Return [X, Y] of the center of cell containing provided text 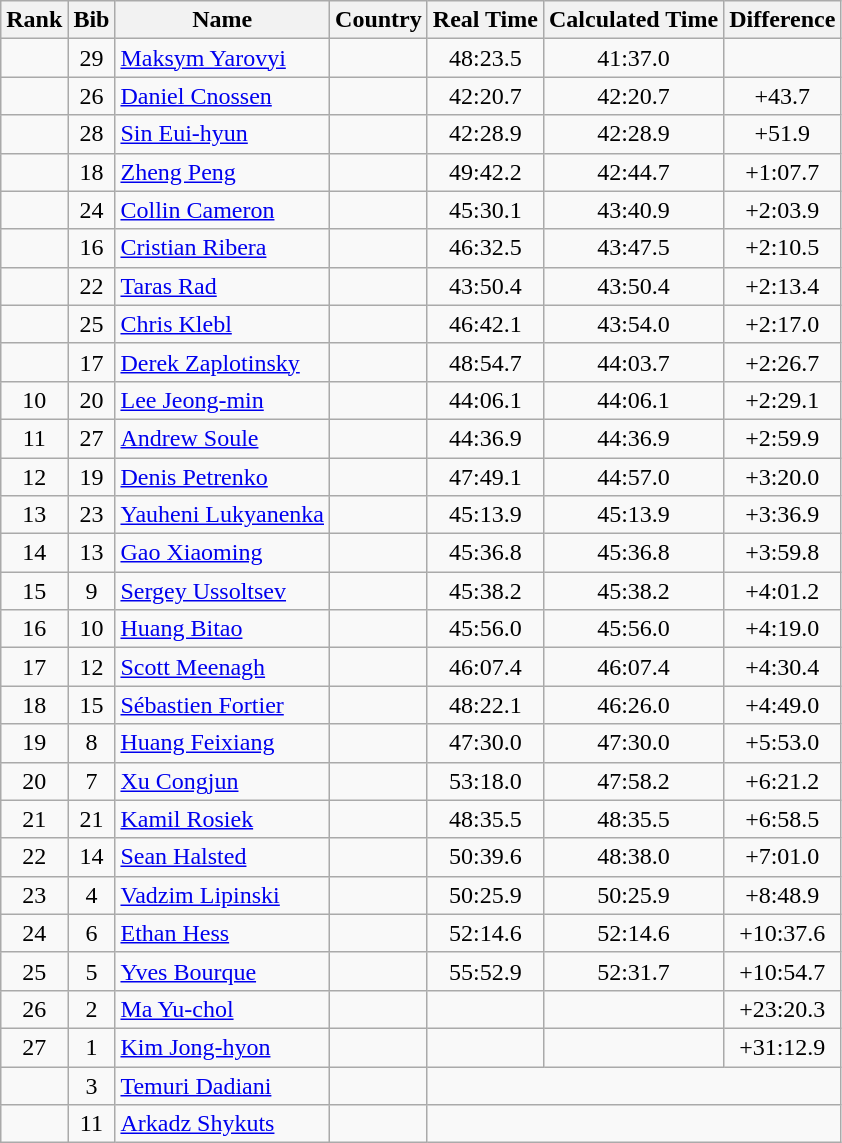
Vadzim Lipinski [222, 895]
47:49.1 [485, 477]
Calculated Time [633, 20]
+2:17.0 [782, 324]
+10:54.7 [782, 971]
50:39.6 [485, 857]
+1:07.7 [782, 172]
Zheng Peng [222, 172]
41:37.0 [633, 58]
+4:01.2 [782, 591]
Sin Eui-hyun [222, 134]
+3:59.8 [782, 553]
Derek Zaplotinsky [222, 362]
Taras Rad [222, 286]
Sébastien Fortier [222, 705]
Huang Bitao [222, 629]
+7:01.0 [782, 857]
+3:20.0 [782, 477]
6 [92, 933]
Cristian Ribera [222, 248]
+2:59.9 [782, 438]
+2:29.1 [782, 400]
+4:49.0 [782, 705]
48:23.5 [485, 58]
7 [92, 781]
42:44.7 [633, 172]
47:58.2 [633, 781]
+2:03.9 [782, 210]
Chris Klebl [222, 324]
44:03.7 [633, 362]
+31:12.9 [782, 1047]
29 [92, 58]
Bib [92, 20]
2 [92, 1009]
Yves Bourque [222, 971]
Kamil Rosiek [222, 819]
Difference [782, 20]
43:54.0 [633, 324]
48:22.1 [485, 705]
Sergey Ussoltsev [222, 591]
Collin Cameron [222, 210]
Country [379, 20]
43:47.5 [633, 248]
8 [92, 743]
Xu Congjun [222, 781]
+4:30.4 [782, 667]
+5:53.0 [782, 743]
5 [92, 971]
55:52.9 [485, 971]
+3:36.9 [782, 515]
4 [92, 895]
1 [92, 1047]
Daniel Cnossen [222, 96]
+8:48.9 [782, 895]
53:18.0 [485, 781]
Sean Halsted [222, 857]
Arkadz Shykuts [222, 1124]
Ethan Hess [222, 933]
+43.7 [782, 96]
28 [92, 134]
Real Time [485, 20]
+51.9 [782, 134]
+23:20.3 [782, 1009]
Lee Jeong-min [222, 400]
Kim Jong-hyon [222, 1047]
9 [92, 591]
Yauheni Lukyanenka [222, 515]
3 [92, 1085]
46:42.1 [485, 324]
52:31.7 [633, 971]
+2:10.5 [782, 248]
Temuri Dadiani [222, 1085]
Ma Yu-chol [222, 1009]
Huang Feixiang [222, 743]
46:32.5 [485, 248]
+10:37.6 [782, 933]
+2:13.4 [782, 286]
+2:26.7 [782, 362]
+6:21.2 [782, 781]
45:30.1 [485, 210]
48:38.0 [633, 857]
44:57.0 [633, 477]
+4:19.0 [782, 629]
Andrew Soule [222, 438]
Rank [34, 20]
48:54.7 [485, 362]
Maksym Yarovyi [222, 58]
49:42.2 [485, 172]
Denis Petrenko [222, 477]
Scott Meenagh [222, 667]
Name [222, 20]
46:26.0 [633, 705]
Gao Xiaoming [222, 553]
43:40.9 [633, 210]
+6:58.5 [782, 819]
